From the cell containing the given text, extract its center point as (X, Y) coordinate. 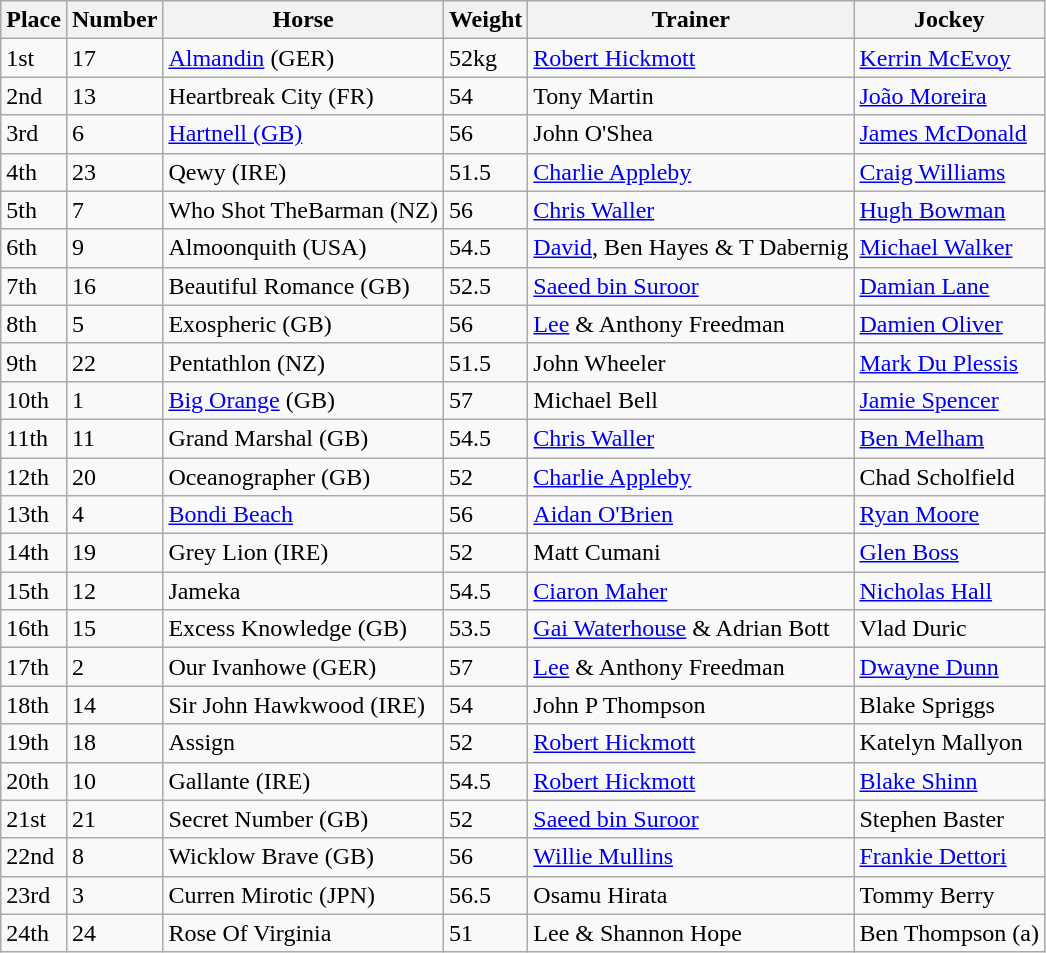
Rose Of Virginia (304, 933)
1 (114, 400)
15 (114, 629)
Place (34, 20)
Heartbreak City (FR) (304, 96)
56.5 (485, 895)
Tommy Berry (950, 895)
Blake Shinn (950, 781)
Ben Thompson (a) (950, 933)
14th (34, 553)
Almandin (GER) (304, 58)
Stephen Baster (950, 819)
11th (34, 438)
24 (114, 933)
Damien Oliver (950, 324)
Weight (485, 20)
3rd (34, 134)
Oceanographer (GB) (304, 477)
19th (34, 743)
4th (34, 172)
Aidan O'Brien (691, 515)
Glen Boss (950, 553)
13th (34, 515)
52kg (485, 58)
Damian Lane (950, 286)
Big Orange (GB) (304, 400)
1st (34, 58)
5th (34, 210)
Qewy (IRE) (304, 172)
16 (114, 286)
Pentathlon (NZ) (304, 362)
18th (34, 705)
Exospheric (GB) (304, 324)
17th (34, 667)
12 (114, 591)
Blake Spriggs (950, 705)
5 (114, 324)
Nicholas Hall (950, 591)
2 (114, 667)
14 (114, 705)
Jamie Spencer (950, 400)
Number (114, 20)
Gallante (IRE) (304, 781)
Beautiful Romance (GB) (304, 286)
Katelyn Mallyon (950, 743)
21st (34, 819)
7th (34, 286)
Ryan Moore (950, 515)
Jockey (950, 20)
21 (114, 819)
16th (34, 629)
Hartnell (GB) (304, 134)
Dwayne Dunn (950, 667)
John Wheeler (691, 362)
3 (114, 895)
Jameka (304, 591)
9 (114, 248)
Mark Du Plessis (950, 362)
20th (34, 781)
6 (114, 134)
Horse (304, 20)
20 (114, 477)
Osamu Hirata (691, 895)
James McDonald (950, 134)
Lee & Shannon Hope (691, 933)
15th (34, 591)
Vlad Duric (950, 629)
9th (34, 362)
John O'Shea (691, 134)
Gai Waterhouse & Adrian Bott (691, 629)
Our Ivanhowe (GER) (304, 667)
Curren Mirotic (JPN) (304, 895)
8th (34, 324)
Wicklow Brave (GB) (304, 857)
Michael Bell (691, 400)
6th (34, 248)
51 (485, 933)
Who Shot TheBarman (NZ) (304, 210)
53.5 (485, 629)
Ciaron Maher (691, 591)
Excess Knowledge (GB) (304, 629)
Craig Williams (950, 172)
Matt Cumani (691, 553)
Willie Mullins (691, 857)
Ben Melham (950, 438)
24th (34, 933)
Almoonquith (USA) (304, 248)
7 (114, 210)
Trainer (691, 20)
22 (114, 362)
João Moreira (950, 96)
Grey Lion (IRE) (304, 553)
Sir John Hawkwood (IRE) (304, 705)
Bondi Beach (304, 515)
12th (34, 477)
52.5 (485, 286)
4 (114, 515)
Hugh Bowman (950, 210)
Chad Scholfield (950, 477)
10 (114, 781)
19 (114, 553)
Assign (304, 743)
13 (114, 96)
10th (34, 400)
2nd (34, 96)
17 (114, 58)
8 (114, 857)
David, Ben Hayes & T Dabernig (691, 248)
John P Thompson (691, 705)
Frankie Dettori (950, 857)
23rd (34, 895)
Grand Marshal (GB) (304, 438)
11 (114, 438)
23 (114, 172)
Secret Number (GB) (304, 819)
22nd (34, 857)
Tony Martin (691, 96)
Kerrin McEvoy (950, 58)
18 (114, 743)
Michael Walker (950, 248)
